Search for the cell housing the specified text and yield its (x, y) center coordinate. 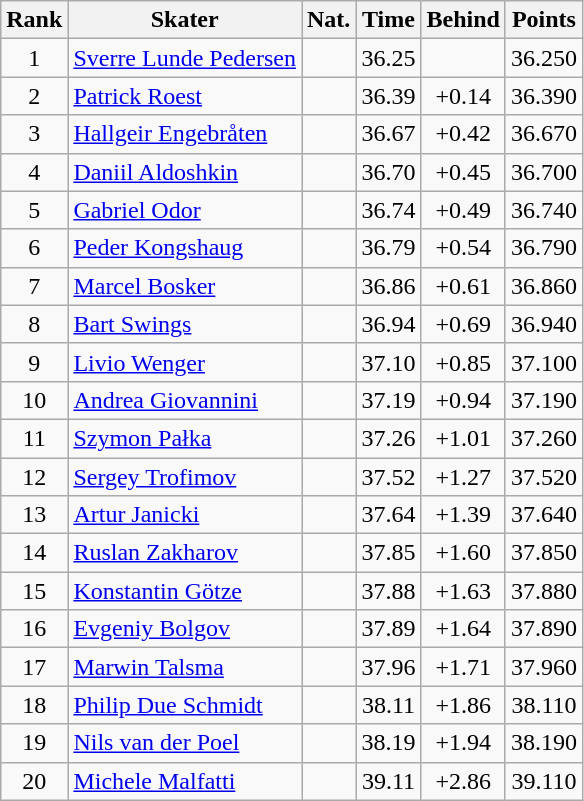
Evgeniy Bolgov (185, 629)
Time (388, 20)
37.85 (388, 553)
10 (34, 400)
36.74 (388, 210)
+1.39 (463, 515)
+2.86 (463, 781)
+0.54 (463, 248)
39.110 (544, 781)
+0.45 (463, 172)
Peder Kongshaug (185, 248)
37.960 (544, 667)
Skater (185, 20)
37.96 (388, 667)
37.52 (388, 477)
Szymon Pałka (185, 438)
16 (34, 629)
37.640 (544, 515)
+0.14 (463, 96)
Konstantin Götze (185, 591)
+0.69 (463, 324)
+0.42 (463, 134)
Philip Due Schmidt (185, 705)
Marwin Talsma (185, 667)
37.190 (544, 400)
9 (34, 362)
36.94 (388, 324)
36.70 (388, 172)
5 (34, 210)
37.890 (544, 629)
36.79 (388, 248)
Behind (463, 20)
+1.01 (463, 438)
Gabriel Odor (185, 210)
Artur Janicki (185, 515)
37.26 (388, 438)
36.670 (544, 134)
11 (34, 438)
Sergey Trofimov (185, 477)
37.520 (544, 477)
Sverre Lunde Pedersen (185, 58)
36.860 (544, 286)
15 (34, 591)
2 (34, 96)
37.89 (388, 629)
+1.63 (463, 591)
37.19 (388, 400)
4 (34, 172)
17 (34, 667)
Bart Swings (185, 324)
18 (34, 705)
Hallgeir Engebråten (185, 134)
Rank (34, 20)
36.390 (544, 96)
12 (34, 477)
Ruslan Zakharov (185, 553)
19 (34, 743)
Patrick Roest (185, 96)
36.790 (544, 248)
36.940 (544, 324)
Michele Malfatti (185, 781)
8 (34, 324)
36.67 (388, 134)
36.740 (544, 210)
Nils van der Poel (185, 743)
Nat. (329, 20)
+1.71 (463, 667)
37.10 (388, 362)
+0.94 (463, 400)
36.86 (388, 286)
+0.61 (463, 286)
+0.49 (463, 210)
36.25 (388, 58)
38.190 (544, 743)
38.11 (388, 705)
37.260 (544, 438)
37.850 (544, 553)
36.700 (544, 172)
37.880 (544, 591)
38.110 (544, 705)
38.19 (388, 743)
+1.27 (463, 477)
+1.94 (463, 743)
Points (544, 20)
7 (34, 286)
13 (34, 515)
+0.85 (463, 362)
1 (34, 58)
+1.64 (463, 629)
+1.86 (463, 705)
Daniil Aldoshkin (185, 172)
Livio Wenger (185, 362)
36.250 (544, 58)
37.100 (544, 362)
14 (34, 553)
+1.60 (463, 553)
39.11 (388, 781)
37.88 (388, 591)
Andrea Giovannini (185, 400)
Marcel Bosker (185, 286)
36.39 (388, 96)
6 (34, 248)
3 (34, 134)
20 (34, 781)
37.64 (388, 515)
